Locate the cell with the specified text and output its [X, Y] center coordinate. 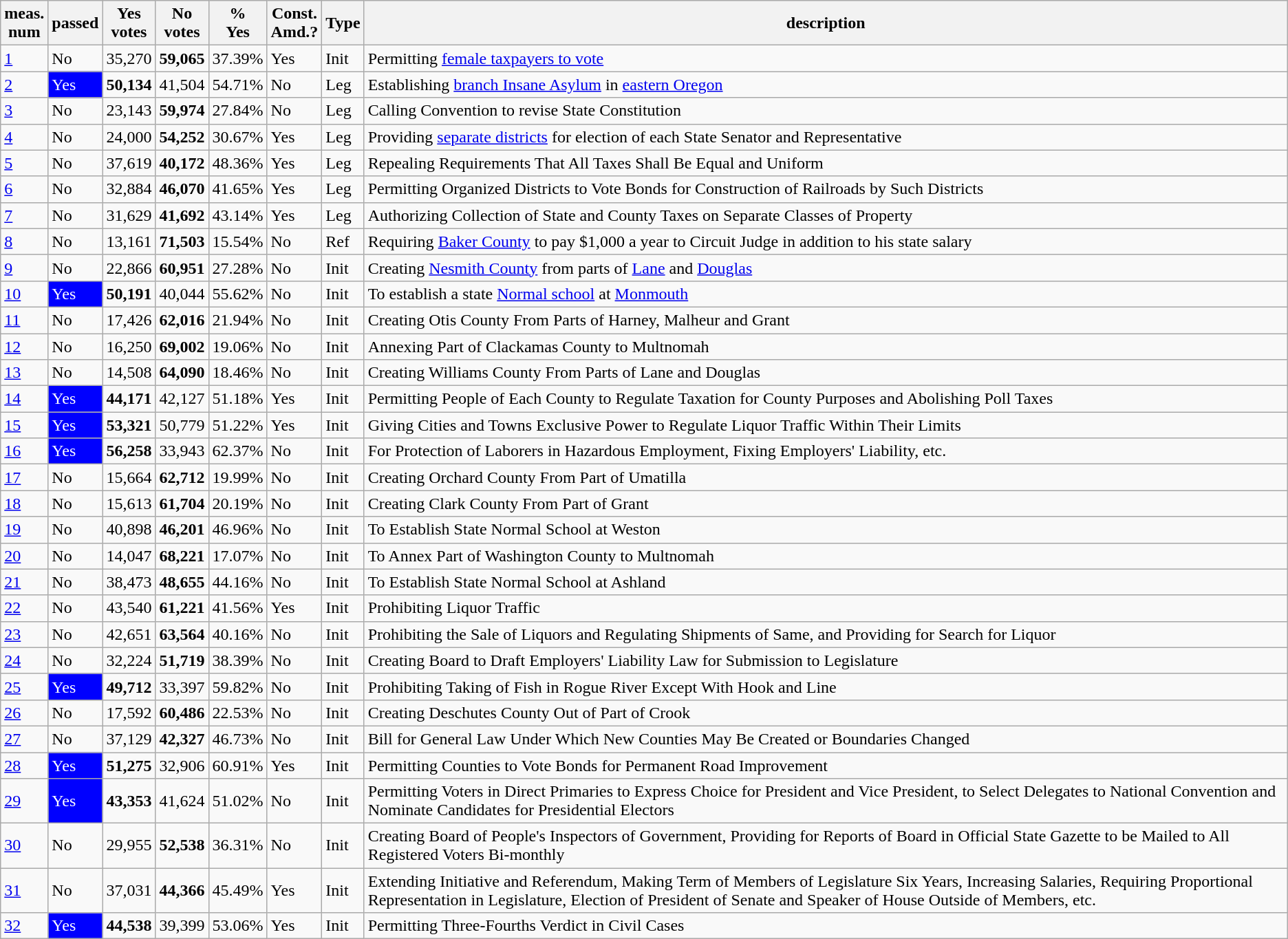
13 [25, 373]
Creating Orchard County From Part of Umatilla [826, 477]
2 [25, 85]
60.91% [238, 766]
43.14% [238, 215]
Yesvotes [129, 23]
9 [25, 268]
19.99% [238, 477]
20 [25, 556]
15,664 [129, 477]
19 [25, 530]
64,090 [182, 373]
28 [25, 766]
59,065 [182, 58]
22 [25, 608]
15 [25, 425]
60,486 [182, 713]
Providing separate districts for election of each State Senator and Representative [826, 137]
59,974 [182, 111]
1 [25, 58]
Prohibiting Taking of Fish in Rogue River Except With Hook and Line [826, 687]
53,321 [129, 425]
Calling Convention to revise State Constitution [826, 111]
Creating Nesmith County from parts of Lane and Douglas [826, 268]
68,221 [182, 556]
41.65% [238, 189]
7 [25, 215]
14 [25, 399]
61,704 [182, 504]
59.82% [238, 687]
56,258 [129, 451]
Authorizing Collection of State and County Taxes on Separate Classes of Property [826, 215]
To Establish State Normal School at Ashland [826, 582]
46,201 [182, 530]
Giving Cities and Towns Exclusive Power to Regulate Liquor Traffic Within Their Limits [826, 425]
Creating Clark County From Part of Grant [826, 504]
19.06% [238, 346]
27.84% [238, 111]
46,070 [182, 189]
38,473 [129, 582]
17,426 [129, 320]
17.07% [238, 556]
Ref [343, 241]
50,779 [182, 425]
37,619 [129, 163]
Novotes [182, 23]
20.19% [238, 504]
62,016 [182, 320]
49,712 [129, 687]
33,943 [182, 451]
37.39% [238, 58]
46.96% [238, 530]
46.73% [238, 739]
Establishing branch Insane Asylum in eastern Oregon [826, 85]
To Annex Part of Washington County to Multnomah [826, 556]
45.49% [238, 890]
Const.Amd.? [294, 23]
42,327 [182, 739]
37,031 [129, 890]
42,127 [182, 399]
54.71% [238, 85]
50,191 [129, 294]
23 [25, 634]
Bill for General Law Under Which New Counties May Be Created or Boundaries Changed [826, 739]
24,000 [129, 137]
18.46% [238, 373]
40,172 [182, 163]
32,884 [129, 189]
63,564 [182, 634]
14,508 [129, 373]
26 [25, 713]
To Establish State Normal School at Weston [826, 530]
14,047 [129, 556]
11 [25, 320]
39,399 [182, 926]
30 [25, 846]
44,171 [129, 399]
22,866 [129, 268]
38.39% [238, 660]
52,538 [182, 846]
51,275 [129, 766]
41,504 [182, 85]
43,540 [129, 608]
%Yes [238, 23]
Type [343, 23]
32,224 [129, 660]
Creating Williams County From Parts of Lane and Douglas [826, 373]
41,624 [182, 801]
Annexing Part of Clackamas County to Multnomah [826, 346]
Prohibiting the Sale of Liquors and Regulating Shipments of Same, and Providing for Search for Liquor [826, 634]
43,353 [129, 801]
4 [25, 137]
51.02% [238, 801]
To establish a state Normal school at Monmouth [826, 294]
55.62% [238, 294]
12 [25, 346]
62,712 [182, 477]
31 [25, 890]
16 [25, 451]
24 [25, 660]
44.16% [238, 582]
30.67% [238, 137]
Permitting Three-Fourths Verdict in Civil Cases [826, 926]
Permitting Counties to Vote Bonds for Permanent Road Improvement [826, 766]
meas.num [25, 23]
71,503 [182, 241]
44,538 [129, 926]
6 [25, 189]
Permitting Organized Districts to Vote Bonds for Construction of Railroads by Such Districts [826, 189]
27.28% [238, 268]
32,906 [182, 766]
5 [25, 163]
51.22% [238, 425]
69,002 [182, 346]
40,898 [129, 530]
13,161 [129, 241]
Prohibiting Liquor Traffic [826, 608]
33,397 [182, 687]
36.31% [238, 846]
18 [25, 504]
Creating Otis County From Parts of Harney, Malheur and Grant [826, 320]
15.54% [238, 241]
passed [76, 23]
40,044 [182, 294]
29,955 [129, 846]
Repealing Requirements That All Taxes Shall Be Equal and Uniform [826, 163]
44,366 [182, 890]
Permitting female taxpayers to vote [826, 58]
10 [25, 294]
42,651 [129, 634]
50,134 [129, 85]
3 [25, 111]
48.36% [238, 163]
Permitting People of Each County to Regulate Taxation for County Purposes and Abolishing Poll Taxes [826, 399]
Creating Deschutes County Out of Part of Crook [826, 713]
61,221 [182, 608]
29 [25, 801]
21.94% [238, 320]
51,719 [182, 660]
54,252 [182, 137]
For Protection of Laborers in Hazardous Employment, Fixing Employers' Liability, etc. [826, 451]
16,250 [129, 346]
21 [25, 582]
31,629 [129, 215]
17,592 [129, 713]
25 [25, 687]
22.53% [238, 713]
8 [25, 241]
27 [25, 739]
35,270 [129, 58]
60,951 [182, 268]
32 [25, 926]
23,143 [129, 111]
51.18% [238, 399]
53.06% [238, 926]
description [826, 23]
17 [25, 477]
40.16% [238, 634]
62.37% [238, 451]
37,129 [129, 739]
Creating Board to Draft Employers' Liability Law for Submission to Legislature [826, 660]
41.56% [238, 608]
41,692 [182, 215]
15,613 [129, 504]
48,655 [182, 582]
Requiring Baker County to pay $1,000 a year to Circuit Judge in addition to his state salary [826, 241]
